Find where the given text appears and provide that cell's center as [x, y] coordinate. 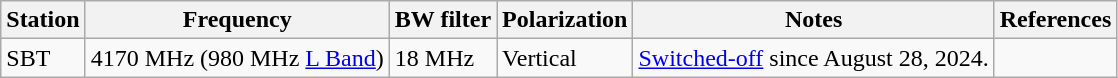
Polarization [565, 20]
Station [43, 20]
SBT [43, 58]
Vertical [565, 58]
Notes [814, 20]
4170 MHz (980 MHz L Band) [237, 58]
Frequency [237, 20]
18 MHz [442, 58]
Switched-off since August 28, 2024. [814, 58]
References [1056, 20]
BW filter [442, 20]
